Find where the given text appears and provide that cell's center as [x, y] coordinate. 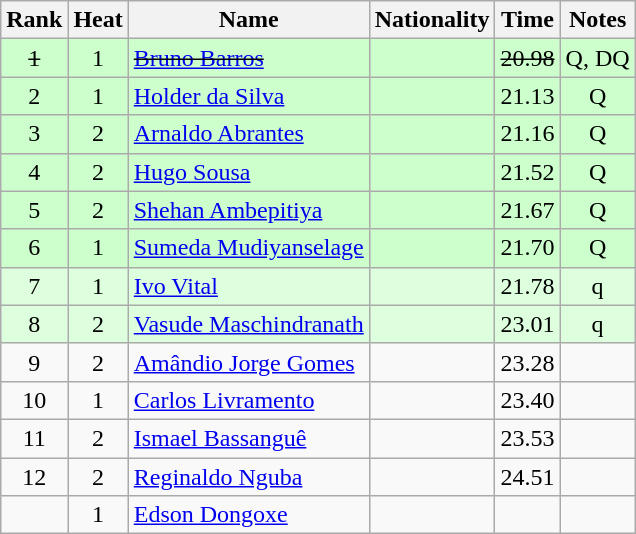
4 [34, 172]
23.28 [528, 362]
23.40 [528, 400]
24.51 [528, 477]
Bruno Barros [248, 58]
21.78 [528, 286]
Name [248, 20]
9 [34, 362]
Ivo Vital [248, 286]
Reginaldo Nguba [248, 477]
Shehan Ambepitiya [248, 210]
6 [34, 248]
21.52 [528, 172]
Time [528, 20]
Ismael Bassanguê [248, 438]
21.13 [528, 96]
23.53 [528, 438]
Amândio Jorge Gomes [248, 362]
Q, DQ [598, 58]
Sumeda Mudiyanselage [248, 248]
3 [34, 134]
Notes [598, 20]
Holder da Silva [248, 96]
21.16 [528, 134]
20.98 [528, 58]
8 [34, 324]
Arnaldo Abrantes [248, 134]
Rank [34, 20]
Vasude Maschindranath [248, 324]
11 [34, 438]
Carlos Livramento [248, 400]
21.67 [528, 210]
Edson Dongoxe [248, 515]
12 [34, 477]
5 [34, 210]
23.01 [528, 324]
Nationality [432, 20]
Heat [98, 20]
21.70 [528, 248]
7 [34, 286]
10 [34, 400]
Hugo Sousa [248, 172]
